Provide the (x, y) coordinate of the cell's center where the given text is located.  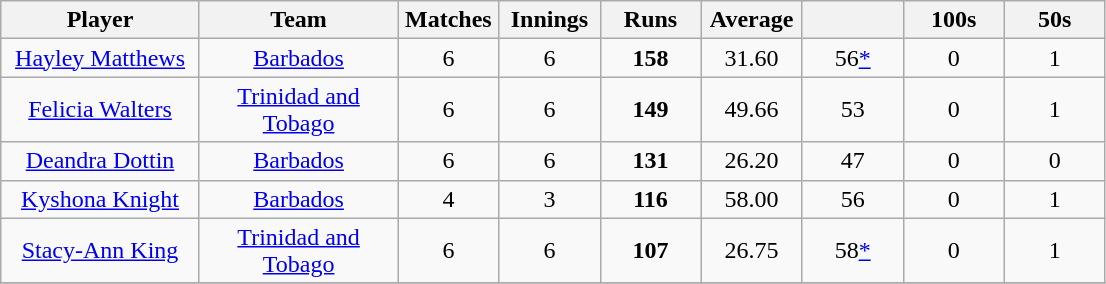
4 (448, 199)
Average (752, 20)
58.00 (752, 199)
Team (298, 20)
107 (650, 250)
Stacy-Ann King (100, 250)
Hayley Matthews (100, 58)
49.66 (752, 110)
Matches (448, 20)
Innings (550, 20)
47 (852, 161)
56 (852, 199)
56* (852, 58)
58* (852, 250)
149 (650, 110)
Player (100, 20)
26.75 (752, 250)
116 (650, 199)
Felicia Walters (100, 110)
131 (650, 161)
Deandra Dottin (100, 161)
100s (954, 20)
3 (550, 199)
Kyshona Knight (100, 199)
50s (1054, 20)
158 (650, 58)
31.60 (752, 58)
Runs (650, 20)
53 (852, 110)
26.20 (752, 161)
